From the cell containing the given text, extract its center point as (x, y) coordinate. 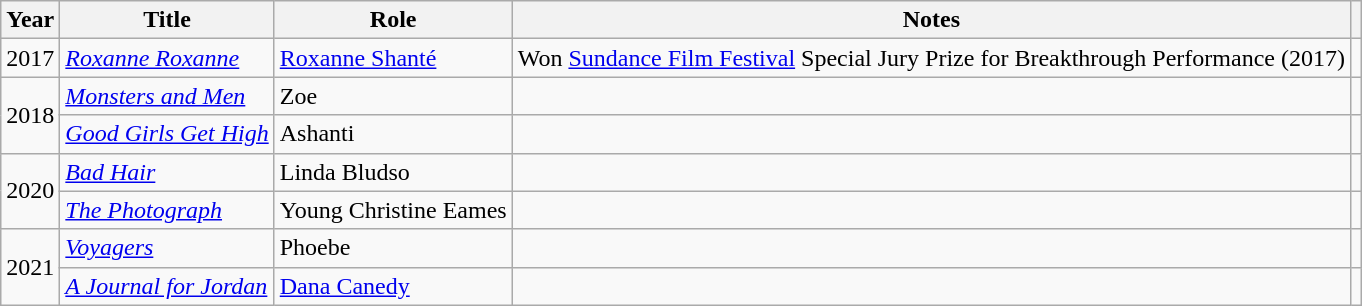
Role (393, 20)
The Photograph (167, 210)
2018 (30, 115)
Zoe (393, 96)
Linda Bludso (393, 172)
Title (167, 20)
Dana Canedy (393, 286)
Roxanne Roxanne (167, 58)
2020 (30, 191)
Monsters and Men (167, 96)
Won Sundance Film Festival Special Jury Prize for Breakthrough Performance (2017) (931, 58)
Bad Hair (167, 172)
Roxanne Shanté (393, 58)
2021 (30, 267)
Young Christine Eames (393, 210)
Year (30, 20)
Good Girls Get High (167, 134)
2017 (30, 58)
A Journal for Jordan (167, 286)
Ashanti (393, 134)
Voyagers (167, 248)
Notes (931, 20)
Phoebe (393, 248)
